Return the [X, Y] coordinate for the center point of the cell that contains the specified text.  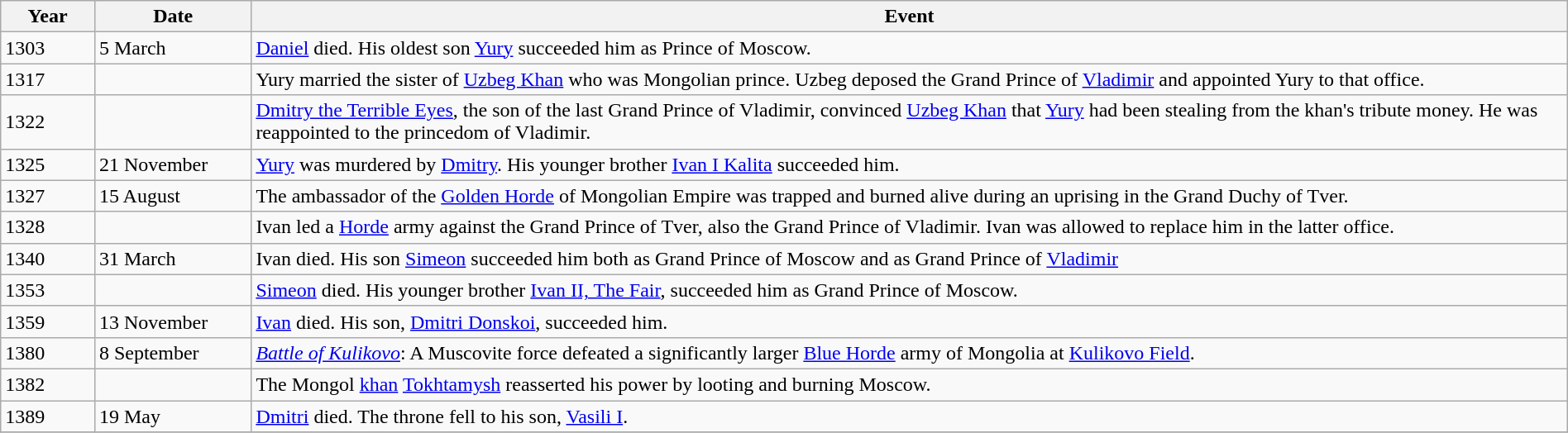
Yury was murdered by Dmitry. His younger brother Ivan I Kalita succeeded him. [910, 164]
The Mongol khan Tokhtamysh reasserted his power by looting and burning Moscow. [910, 384]
1322 [48, 122]
1380 [48, 353]
1328 [48, 227]
1325 [48, 164]
21 November [172, 164]
The ambassador of the Golden Horde of Mongolian Empire was trapped and burned alive during an uprising in the Grand Duchy of Tver. [910, 196]
15 August [172, 196]
1303 [48, 48]
5 March [172, 48]
Yury married the sister of Uzbeg Khan who was Mongolian prince. Uzbeg deposed the Grand Prince of Vladimir and appointed Yury to that office. [910, 79]
Daniel died. His oldest son Yury succeeded him as Prince of Moscow. [910, 48]
1353 [48, 290]
19 May [172, 416]
Date [172, 17]
1389 [48, 416]
Simeon died. His younger brother Ivan II, The Fair, succeeded him as Grand Prince of Moscow. [910, 290]
31 March [172, 259]
Year [48, 17]
1340 [48, 259]
Event [910, 17]
13 November [172, 321]
1382 [48, 384]
Ivan led a Horde army against the Grand Prince of Tver, also the Grand Prince of Vladimir. Ivan was allowed to replace him in the latter office. [910, 227]
Battle of Kulikovo: A Muscovite force defeated a significantly larger Blue Horde army of Mongolia at Kulikovo Field. [910, 353]
Ivan died. His son, Dmitri Donskoi, succeeded him. [910, 321]
1317 [48, 79]
Ivan died. His son Simeon succeeded him both as Grand Prince of Moscow and as Grand Prince of Vladimir [910, 259]
1359 [48, 321]
8 September [172, 353]
Dmitri died. The throne fell to his son, Vasili I. [910, 416]
1327 [48, 196]
